Scan for the cell matching the given text and deliver its (X, Y) coordinate at center. 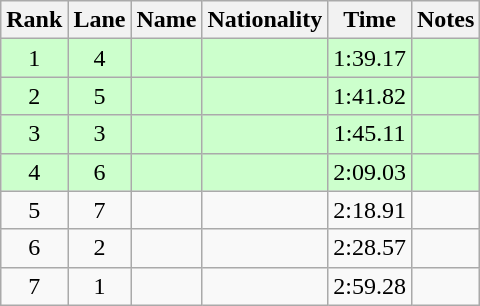
Name (166, 20)
1:39.17 (370, 58)
2:59.28 (370, 286)
Lane (100, 20)
2:18.91 (370, 210)
Nationality (265, 20)
1:45.11 (370, 134)
2:28.57 (370, 248)
Rank (34, 20)
Time (370, 20)
Notes (445, 20)
1:41.82 (370, 96)
2:09.03 (370, 172)
